Identify which cell holds the provided text, then report its [X, Y] central coordinate. 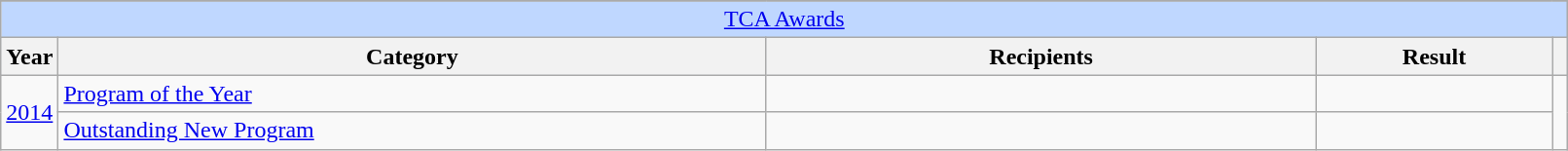
Result [1434, 57]
Program of the Year [413, 94]
Year [29, 57]
Outstanding New Program [413, 131]
Recipients [1041, 57]
TCA Awards [784, 19]
Category [413, 57]
2014 [29, 112]
